Output the (X, Y) coordinate of the center of the cell containing the given text.  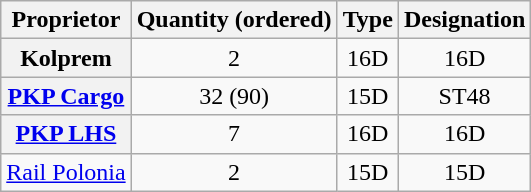
Designation (464, 20)
Quantity (ordered) (234, 20)
7 (234, 134)
ST48 (464, 96)
PKP Cargo (66, 96)
32 (90) (234, 96)
PKP LHS (66, 134)
Type (368, 20)
Proprietor (66, 20)
Rail Polonia (66, 172)
Kolprem (66, 58)
